Extract the (x, y) coordinate from the center of the cell holding the provided text.  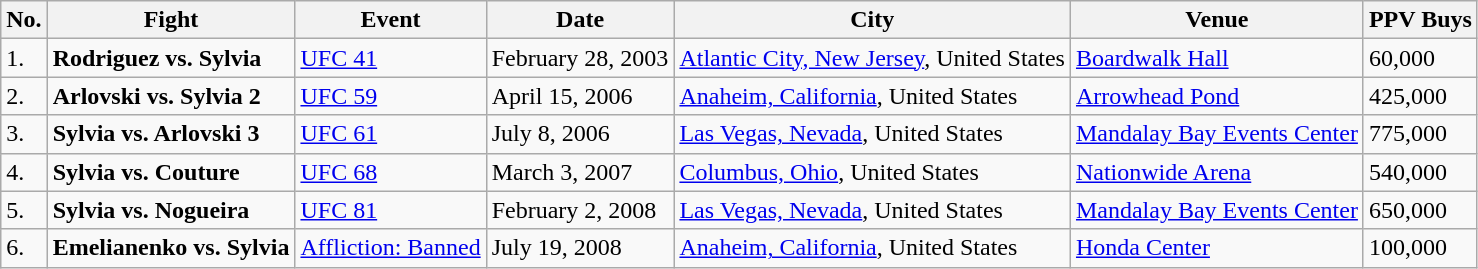
Emelianenko vs. Sylvia (171, 248)
UFC 59 (390, 96)
City (872, 20)
UFC 61 (390, 134)
775,000 (1420, 134)
Sylvia vs. Nogueira (171, 210)
Sylvia vs. Arlovski 3 (171, 134)
100,000 (1420, 248)
650,000 (1420, 210)
Arlovski vs. Sylvia 2 (171, 96)
6. (24, 248)
425,000 (1420, 96)
Nationwide Arena (1216, 172)
UFC 81 (390, 210)
March 3, 2007 (580, 172)
Affliction: Banned (390, 248)
4. (24, 172)
February 2, 2008 (580, 210)
Date (580, 20)
Venue (1216, 20)
UFC 68 (390, 172)
February 28, 2003 (580, 58)
Atlantic City, New Jersey, United States (872, 58)
April 15, 2006 (580, 96)
Rodriguez vs. Sylvia (171, 58)
Arrowhead Pond (1216, 96)
Boardwalk Hall (1216, 58)
Sylvia vs. Couture (171, 172)
2. (24, 96)
Fight (171, 20)
540,000 (1420, 172)
3. (24, 134)
July 8, 2006 (580, 134)
60,000 (1420, 58)
PPV Buys (1420, 20)
Columbus, Ohio, United States (872, 172)
5. (24, 210)
UFC 41 (390, 58)
Event (390, 20)
1. (24, 58)
No. (24, 20)
Honda Center (1216, 248)
July 19, 2008 (580, 248)
